For the text-containing cell, return its midpoint in [X, Y] coordinate format. 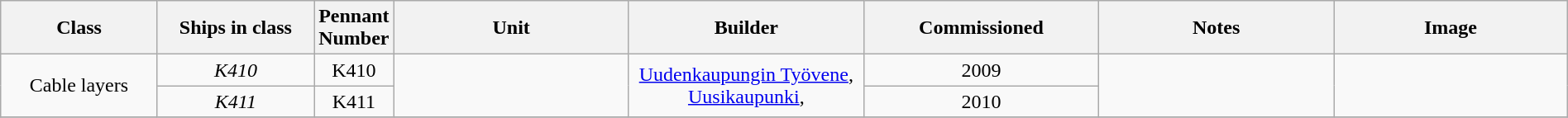
Ships in class [235, 28]
Uudenkaupungin Työvene, Uusikaupunki, [746, 86]
Class [79, 28]
Builder [746, 28]
Cable layers [79, 86]
Unit [511, 28]
Commissioned [981, 28]
Notes [1217, 28]
2010 [981, 101]
2009 [981, 70]
Pennant Number [354, 28]
Image [1451, 28]
